Pinpoint the cell where the given text exists, returning its (x, y) midpoint coordinate. 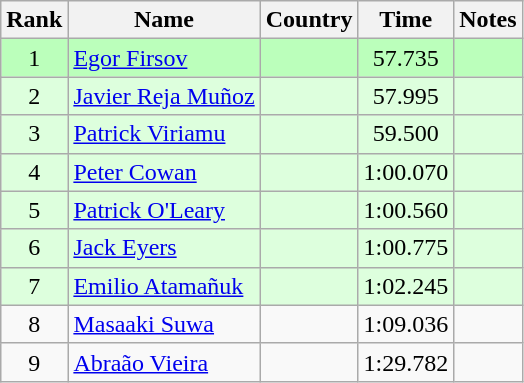
Time (406, 20)
8 (34, 324)
2 (34, 96)
Egor Firsov (164, 58)
5 (34, 210)
Emilio Atamañuk (164, 286)
1:00.560 (406, 210)
Notes (488, 20)
1:29.782 (406, 362)
59.500 (406, 134)
Jack Eyers (164, 248)
Abraão Vieira (164, 362)
9 (34, 362)
1:00.070 (406, 172)
Masaaki Suwa (164, 324)
Rank (34, 20)
57.995 (406, 96)
1:02.245 (406, 286)
Country (309, 20)
1:09.036 (406, 324)
1:00.775 (406, 248)
6 (34, 248)
1 (34, 58)
Patrick Viriamu (164, 134)
Name (164, 20)
Peter Cowan (164, 172)
7 (34, 286)
Patrick O'Leary (164, 210)
3 (34, 134)
4 (34, 172)
Javier Reja Muñoz (164, 96)
57.735 (406, 58)
